Output the (X, Y) coordinate of the center of the cell containing the given text.  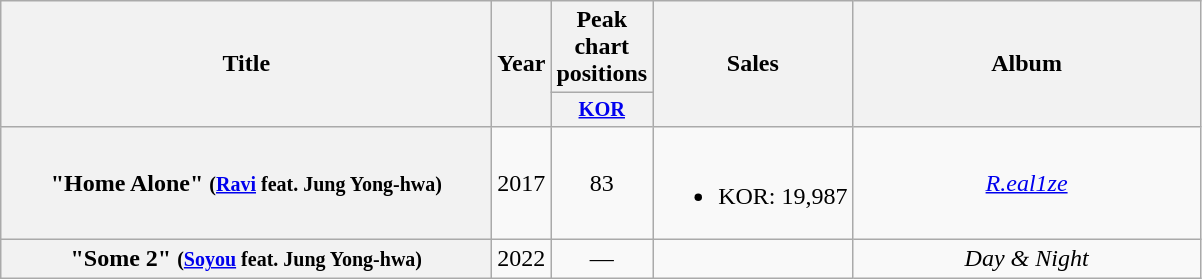
KOR (602, 110)
"Some 2" (Soyou feat. Jung Yong-hwa) (246, 259)
Day & Night (1026, 259)
Peak chart positions (602, 47)
Title (246, 64)
"Home Alone" (Ravi feat. Jung Yong-hwa) (246, 182)
Year (522, 64)
Album (1026, 64)
KOR: 19,987 (753, 182)
2022 (522, 259)
Sales (753, 64)
R.eal1ze (1026, 182)
2017 (522, 182)
— (602, 259)
83 (602, 182)
